Return [x, y] of the center of cell containing provided text 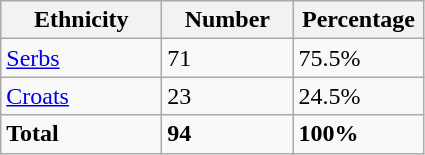
75.5% [358, 58]
Total [82, 134]
71 [228, 58]
94 [228, 134]
24.5% [358, 96]
Ethnicity [82, 20]
Croats [82, 96]
Number [228, 20]
100% [358, 134]
Percentage [358, 20]
23 [228, 96]
Serbs [82, 58]
